Locate the cell with the specified text and output its (x, y) center coordinate. 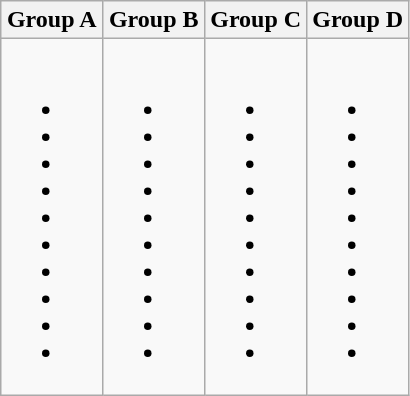
Group A (52, 20)
Group C (256, 20)
Group D (358, 20)
Group B (154, 20)
